Find where the given text appears and provide that cell's center as [x, y] coordinate. 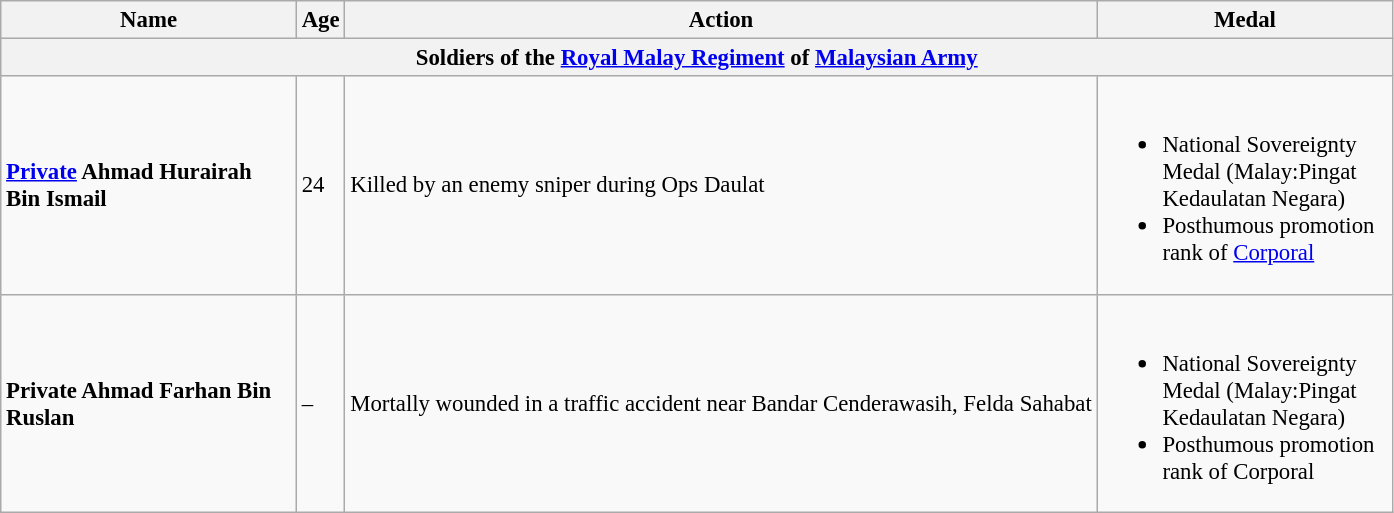
Private Ahmad Farhan Bin Ruslan [149, 403]
Soldiers of the Royal Malay Regiment of Malaysian Army [697, 58]
– [320, 403]
Age [320, 20]
Mortally wounded in a traffic accident near Bandar Cenderawasih, Felda Sahabat [721, 403]
Name [149, 20]
Action [721, 20]
Private Ahmad Hurairah Bin Ismail [149, 185]
24 [320, 185]
Killed by an enemy sniper during Ops Daulat [721, 185]
Medal [1245, 20]
